Provide the [x, y] coordinate of the cell's center where the given text is located.  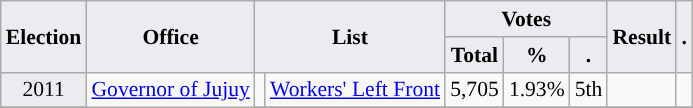
Governor of Jujuy [170, 90]
% [537, 55]
5th [589, 90]
Election [44, 36]
Total [474, 55]
2011 [44, 90]
5,705 [474, 90]
Office [170, 36]
List [350, 36]
Votes [526, 19]
1.93% [537, 90]
Workers' Left Front [355, 90]
Result [642, 36]
